Identify which cell holds the provided text, then report its (x, y) central coordinate. 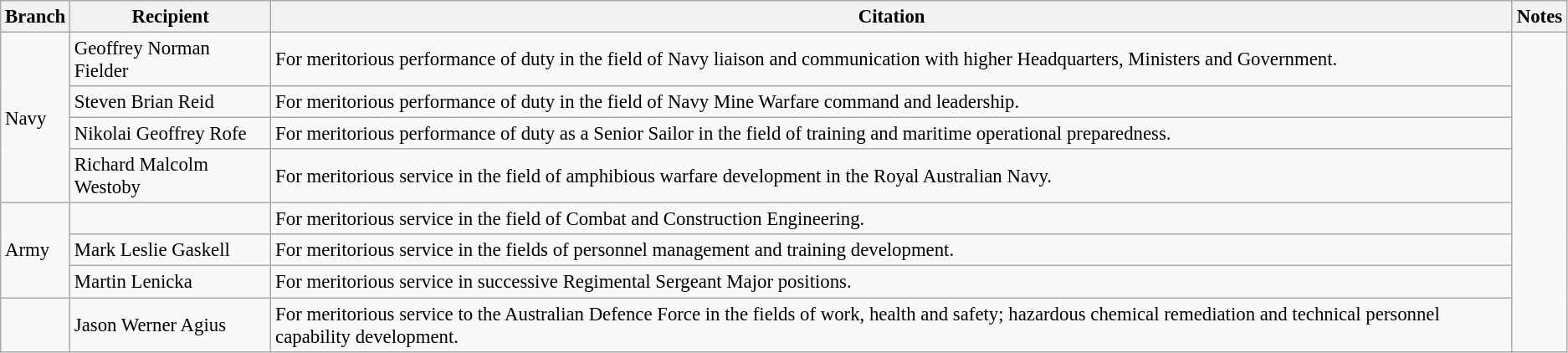
Citation (892, 17)
Branch (35, 17)
Mark Leslie Gaskell (171, 250)
For meritorious service in the fields of personnel management and training development. (892, 250)
Notes (1540, 17)
Geoffrey Norman Fielder (171, 60)
For meritorious performance of duty as a Senior Sailor in the field of training and maritime operational preparedness. (892, 134)
For meritorious service in the field of amphibious warfare development in the Royal Australian Navy. (892, 176)
Steven Brian Reid (171, 102)
Martin Lenicka (171, 282)
For meritorious service in successive Regimental Sergeant Major positions. (892, 282)
For meritorious performance of duty in the field of Navy Mine Warfare command and leadership. (892, 102)
For meritorious performance of duty in the field of Navy liaison and communication with higher Headquarters, Ministers and Government. (892, 60)
Navy (35, 118)
Nikolai Geoffrey Rofe (171, 134)
Richard Malcolm Westoby (171, 176)
Recipient (171, 17)
Jason Werner Agius (171, 325)
Army (35, 251)
For meritorious service in the field of Combat and Construction Engineering. (892, 219)
